Output the [X, Y] coordinate of the center of the cell containing the given text.  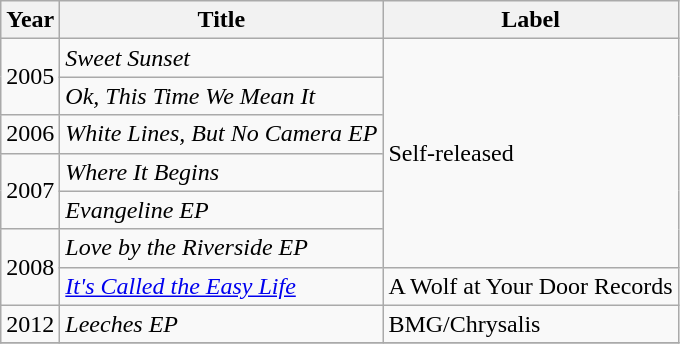
Where It Begins [222, 172]
2005 [30, 77]
2008 [30, 267]
Year [30, 20]
Love by the Riverside EP [222, 248]
Label [530, 20]
Sweet Sunset [222, 58]
Self-released [530, 153]
Evangeline EP [222, 210]
Title [222, 20]
White Lines, But No Camera EP [222, 134]
2006 [30, 134]
A Wolf at Your Door Records [530, 286]
Ok, This Time We Mean It [222, 96]
2012 [30, 324]
2007 [30, 191]
It's Called the Easy Life [222, 286]
BMG/Chrysalis [530, 324]
Leeches EP [222, 324]
